Search for the cell housing the specified text and yield its (x, y) center coordinate. 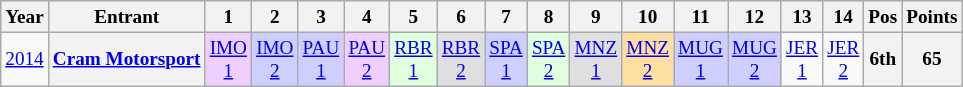
6 (461, 17)
SPA2 (548, 59)
JER1 (802, 59)
MUG1 (701, 59)
IMO2 (275, 59)
11 (701, 17)
13 (802, 17)
7 (506, 17)
10 (648, 17)
IMO1 (228, 59)
RBR1 (414, 59)
Points (932, 17)
2 (275, 17)
Entrant (126, 17)
5 (414, 17)
8 (548, 17)
9 (596, 17)
14 (844, 17)
MNZ2 (648, 59)
6th (883, 59)
1 (228, 17)
65 (932, 59)
MNZ1 (596, 59)
PAU2 (367, 59)
Cram Motorsport (126, 59)
SPA1 (506, 59)
JER2 (844, 59)
4 (367, 17)
2014 (25, 59)
Year (25, 17)
12 (755, 17)
PAU1 (321, 59)
RBR2 (461, 59)
Pos (883, 17)
MUG2 (755, 59)
3 (321, 17)
